Capture the cell that displays the provided text and extract its (X, Y) central coordinate. 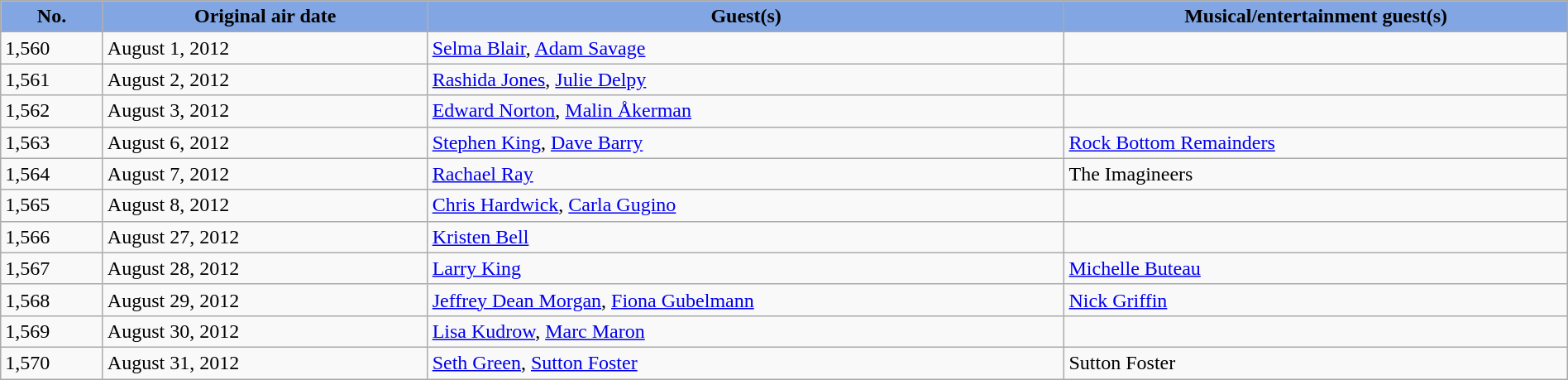
Rashida Jones, Julie Delpy (746, 79)
Guest(s) (746, 17)
1,563 (52, 142)
Seth Green, Sutton Foster (746, 363)
1,564 (52, 174)
August 31, 2012 (265, 363)
No. (52, 17)
August 6, 2012 (265, 142)
Chris Hardwick, Carla Gugino (746, 205)
Rock Bottom Remainders (1316, 142)
Michelle Buteau (1316, 268)
Kristen Bell (746, 237)
Lisa Kudrow, Marc Maron (746, 331)
1,560 (52, 48)
Rachael Ray (746, 174)
August 27, 2012 (265, 237)
1,561 (52, 79)
The Imagineers (1316, 174)
1,566 (52, 237)
August 3, 2012 (265, 111)
Sutton Foster (1316, 363)
Edward Norton, Malin Åkerman (746, 111)
1,570 (52, 363)
Selma Blair, Adam Savage (746, 48)
1,562 (52, 111)
Original air date (265, 17)
1,568 (52, 300)
August 28, 2012 (265, 268)
August 2, 2012 (265, 79)
August 30, 2012 (265, 331)
August 8, 2012 (265, 205)
Stephen King, Dave Barry (746, 142)
Jeffrey Dean Morgan, Fiona Gubelmann (746, 300)
August 7, 2012 (265, 174)
August 29, 2012 (265, 300)
Larry King (746, 268)
1,569 (52, 331)
Nick Griffin (1316, 300)
1,565 (52, 205)
Musical/entertainment guest(s) (1316, 17)
August 1, 2012 (265, 48)
1,567 (52, 268)
